Return the (X, Y) coordinate for the center point of the cell that contains the specified text.  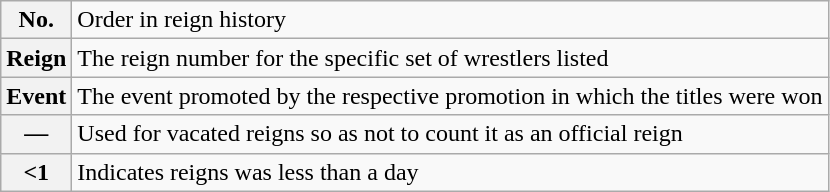
No. (36, 20)
Order in reign history (450, 20)
The reign number for the specific set of wrestlers listed (450, 58)
— (36, 134)
Event (36, 96)
Used for vacated reigns so as not to count it as an official reign (450, 134)
The event promoted by the respective promotion in which the titles were won (450, 96)
<1 (36, 172)
Reign (36, 58)
Indicates reigns was less than a day (450, 172)
